Capture the cell that displays the provided text and extract its [x, y] central coordinate. 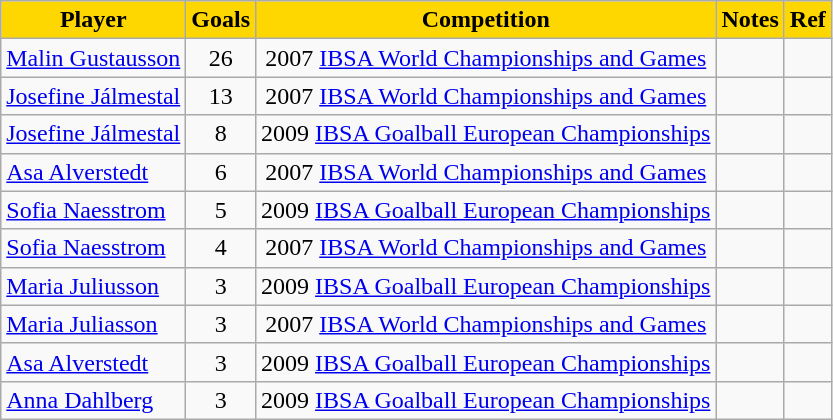
Goals [221, 20]
Maria Juliasson [94, 324]
4 [221, 248]
Maria Juliusson [94, 286]
Player [94, 20]
Anna Dahlberg [94, 400]
26 [221, 58]
6 [221, 172]
Malin Gustausson [94, 58]
Competition [486, 20]
13 [221, 96]
5 [221, 210]
Notes [750, 20]
Ref [808, 20]
8 [221, 134]
